From the cell containing the given text, extract its center point as [x, y] coordinate. 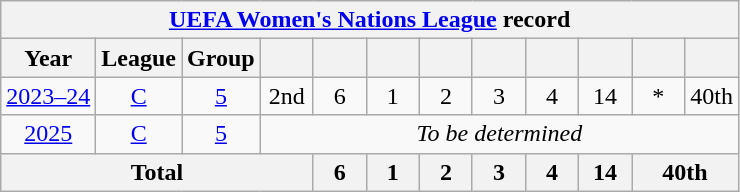
Year [48, 58]
* [658, 96]
2023–24 [48, 96]
Total [158, 172]
2025 [48, 134]
To be determined [499, 134]
League [139, 58]
Group [222, 58]
UEFA Women's Nations League record [370, 20]
2nd [286, 96]
